Return (x, y) of the center of cell containing provided text 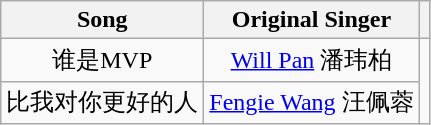
谁是MVP (102, 60)
Fengie Wang 汪佩蓉 (312, 102)
Song (102, 20)
Original Singer (312, 20)
比我对你更好的人 (102, 102)
Will Pan 潘玮柏 (312, 60)
